For the text-containing cell, return its midpoint in (X, Y) coordinate format. 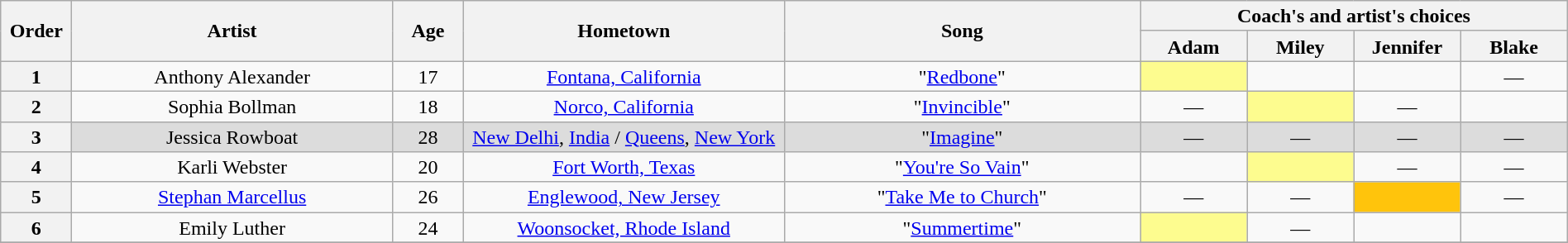
Anthony Alexander (232, 76)
Englewood, New Jersey (624, 197)
Fontana, California (624, 76)
1 (36, 76)
"Invincible" (963, 106)
Karli Webster (232, 167)
6 (36, 228)
4 (36, 167)
Adam (1194, 46)
"Take Me to Church" (963, 197)
New Delhi, India / Queens, New York (624, 137)
"Imagine" (963, 137)
Hometown (624, 31)
Age (428, 31)
Blake (1513, 46)
Jessica Rowboat (232, 137)
Miley (1300, 46)
2 (36, 106)
"Redbone" (963, 76)
Artist (232, 31)
Sophia Bollman (232, 106)
5 (36, 197)
Jennifer (1408, 46)
"You're So Vain" (963, 167)
20 (428, 167)
Norco, California (624, 106)
Stephan Marcellus (232, 197)
Coach's and artist's choices (1355, 17)
Order (36, 31)
26 (428, 197)
28 (428, 137)
24 (428, 228)
17 (428, 76)
Woonsocket, Rhode Island (624, 228)
Fort Worth, Texas (624, 167)
Song (963, 31)
18 (428, 106)
Emily Luther (232, 228)
3 (36, 137)
"Summertime" (963, 228)
